Locate the cell with the specified text and output its (X, Y) center coordinate. 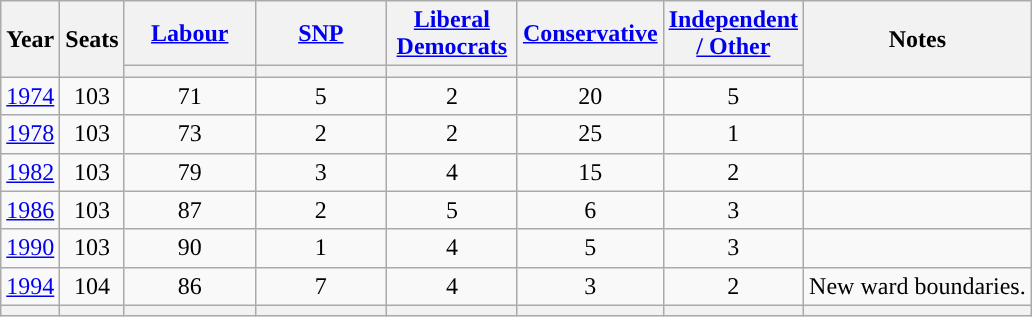
Seats (92, 39)
1994 (30, 286)
Independent / Other (733, 34)
87 (190, 210)
1990 (30, 248)
SNP (320, 34)
79 (190, 172)
1986 (30, 210)
7 (320, 286)
Conservative (590, 34)
Year (30, 39)
1974 (30, 96)
1978 (30, 134)
25 (590, 134)
86 (190, 286)
104 (92, 286)
Notes (918, 39)
20 (590, 96)
15 (590, 172)
73 (190, 134)
New ward boundaries. (918, 286)
90 (190, 248)
Liberal Democrats (452, 34)
71 (190, 96)
6 (590, 210)
Labour (190, 34)
1982 (30, 172)
